Provide the (x, y) coordinate of the cell's center where the given text is located.  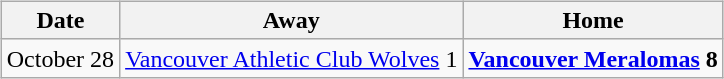
October 28 (60, 58)
Away (292, 20)
Date (60, 20)
Vancouver Athletic Club Wolves 1 (292, 58)
Vancouver Meralomas 8 (593, 58)
Home (593, 20)
